Detect which cell encompasses the target text, then output its [x, y] center coordinate. 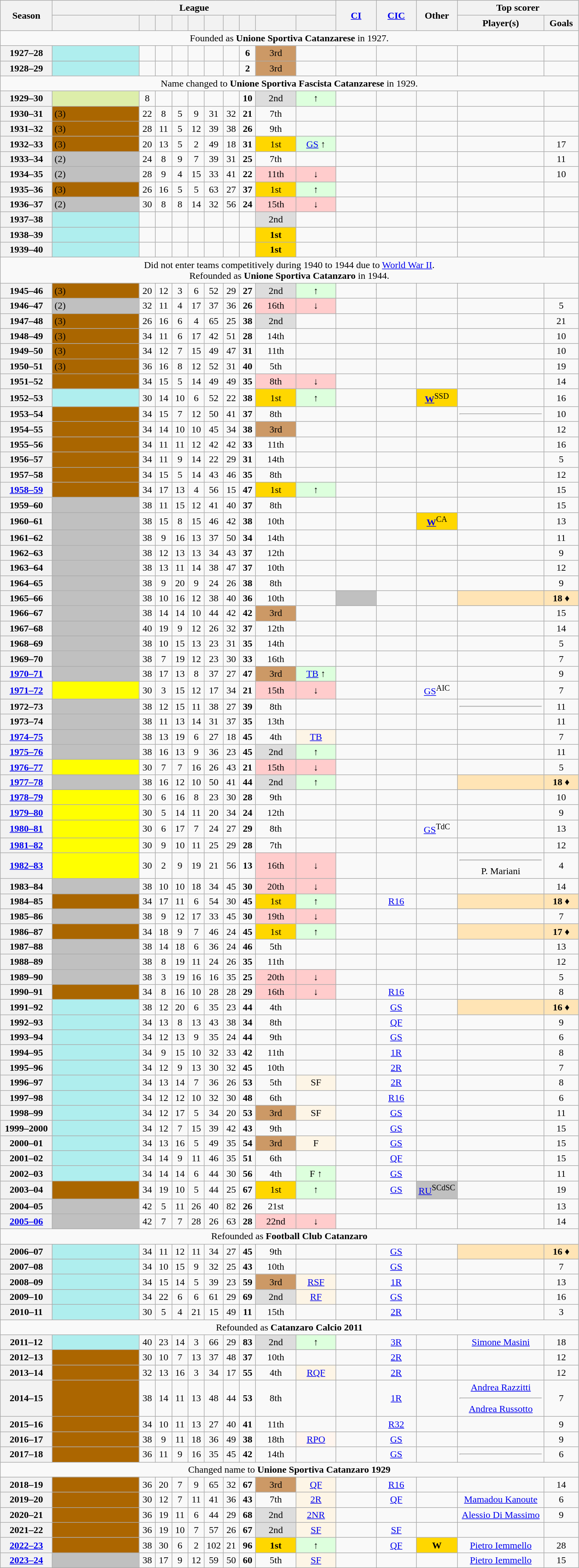
1976–77 [26, 767]
1995–96 [26, 1068]
1959–60 [26, 505]
2010–11 [26, 1312]
1979–80 [26, 812]
1938–39 [26, 235]
1962–63 [26, 553]
1966–67 [26, 613]
WSSD [437, 398]
1981–82 [26, 845]
2019–20 [26, 1500]
1933–34 [26, 159]
2009–10 [26, 1297]
17 ♦ [561, 931]
2016–17 [26, 1439]
RQF [316, 1373]
1983–84 [26, 886]
CIC [397, 15]
2022–23 [26, 1545]
Did not enter teams competitively during 1940 to 1944 due to World War II. Refounded as Unione Sportiva Catanzaro in 1944. [289, 270]
1951–52 [26, 381]
96 [247, 1545]
1936–37 [26, 205]
2014–15 [26, 1398]
2006–07 [26, 1251]
1965–66 [26, 598]
R32 [397, 1424]
1971–72 [26, 690]
Founded as Unione Sportiva Catanzarese in 1927. [289, 38]
1991–92 [26, 1007]
66 [214, 1342]
2008–09 [26, 1282]
2001–02 [26, 1158]
2013–14 [26, 1373]
1970–71 [26, 674]
1974–75 [26, 737]
18th [276, 1439]
2003–04 [26, 1190]
Season [26, 15]
1967–68 [26, 628]
1955–56 [26, 444]
Alessio Di Massimo [501, 1515]
68 [247, 1515]
1997–98 [26, 1098]
1935–36 [26, 189]
1996–97 [26, 1083]
19th [276, 916]
RF [316, 1297]
1960–61 [26, 521]
1989–90 [26, 977]
1990–91 [26, 992]
RUSCdSC [437, 1190]
Mamadou Kanoute [501, 1500]
1949–50 [26, 351]
1945–46 [26, 291]
1994–95 [26, 1052]
61 [214, 1297]
1982–83 [26, 866]
21st [276, 1206]
1977–78 [26, 782]
1934–35 [26, 174]
2012–13 [26, 1358]
3R [397, 1342]
2005–06 [26, 1221]
1961–62 [26, 538]
1930–31 [26, 114]
Andrea RazzittiAndrea Russotto [501, 1398]
2015–16 [26, 1424]
2NR [316, 1515]
TB [316, 737]
1984–85 [26, 901]
1993–94 [26, 1037]
RPO [316, 1439]
Simone Masini [501, 1342]
22nd [276, 1221]
GSTdC [437, 829]
1929–30 [26, 98]
1998–99 [26, 1113]
W [437, 1545]
1950–51 [26, 366]
1978–79 [26, 797]
1972–73 [26, 707]
1980–81 [26, 829]
57 [214, 1530]
1928–29 [26, 68]
Refounded as Catanzaro Calcio 2011 [289, 1327]
1963–64 [26, 568]
55 [247, 1373]
2018–19 [26, 1485]
1946–47 [26, 306]
1985–86 [26, 916]
1958–59 [26, 490]
1939–40 [26, 250]
1986–87 [26, 931]
2023–24 [26, 1560]
1969–70 [26, 658]
2011–12 [26, 1342]
League [194, 8]
CI [356, 15]
1931–32 [26, 129]
2002–03 [26, 1173]
1948–49 [26, 336]
1988–89 [26, 962]
WCA [437, 521]
1932–33 [26, 144]
1957–58 [26, 475]
Goals [561, 23]
TB ↑ [316, 674]
83 [247, 1342]
1964–65 [26, 583]
1954–55 [26, 429]
2017–18 [26, 1454]
1987–88 [26, 946]
Changed name to Unione Sportiva Catanzaro 1929 [289, 1470]
1937–38 [26, 220]
Other [437, 15]
Name changed to Unione Sportiva Fascista Catanzarese in 1929. [289, 83]
1927–28 [26, 53]
P. Mariani [501, 866]
1952–53 [26, 398]
1992–93 [26, 1022]
13th [276, 722]
2007–08 [26, 1267]
82 [231, 1206]
69 [247, 1297]
1975–76 [26, 752]
1956–57 [26, 460]
Player(s) [501, 23]
Top scorer [518, 8]
102 [214, 1545]
2000–01 [26, 1143]
F ↑ [316, 1173]
60 [247, 1560]
2021–22 [26, 1530]
GS ↑ [316, 144]
F [316, 1143]
GSAIC [437, 690]
1953–54 [26, 414]
1968–69 [26, 643]
1999–2000 [26, 1128]
2004–05 [26, 1206]
RSF [316, 1282]
Refounded as Football Club Catanzaro [289, 1236]
1947–48 [26, 321]
1973–74 [26, 722]
2020–21 [26, 1515]
